For the text-containing cell, return its midpoint in [X, Y] coordinate format. 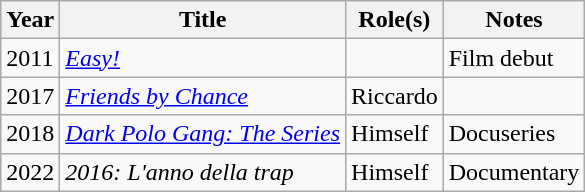
Documentary [514, 172]
Friends by Chance [203, 96]
2017 [30, 96]
Role(s) [395, 20]
Film debut [514, 58]
Easy! [203, 58]
Riccardo [395, 96]
2022 [30, 172]
2011 [30, 58]
2016: L'anno della trap [203, 172]
Notes [514, 20]
Dark Polo Gang: The Series [203, 134]
Year [30, 20]
Docuseries [514, 134]
Title [203, 20]
2018 [30, 134]
